From the cell containing the given text, extract its center point as [x, y] coordinate. 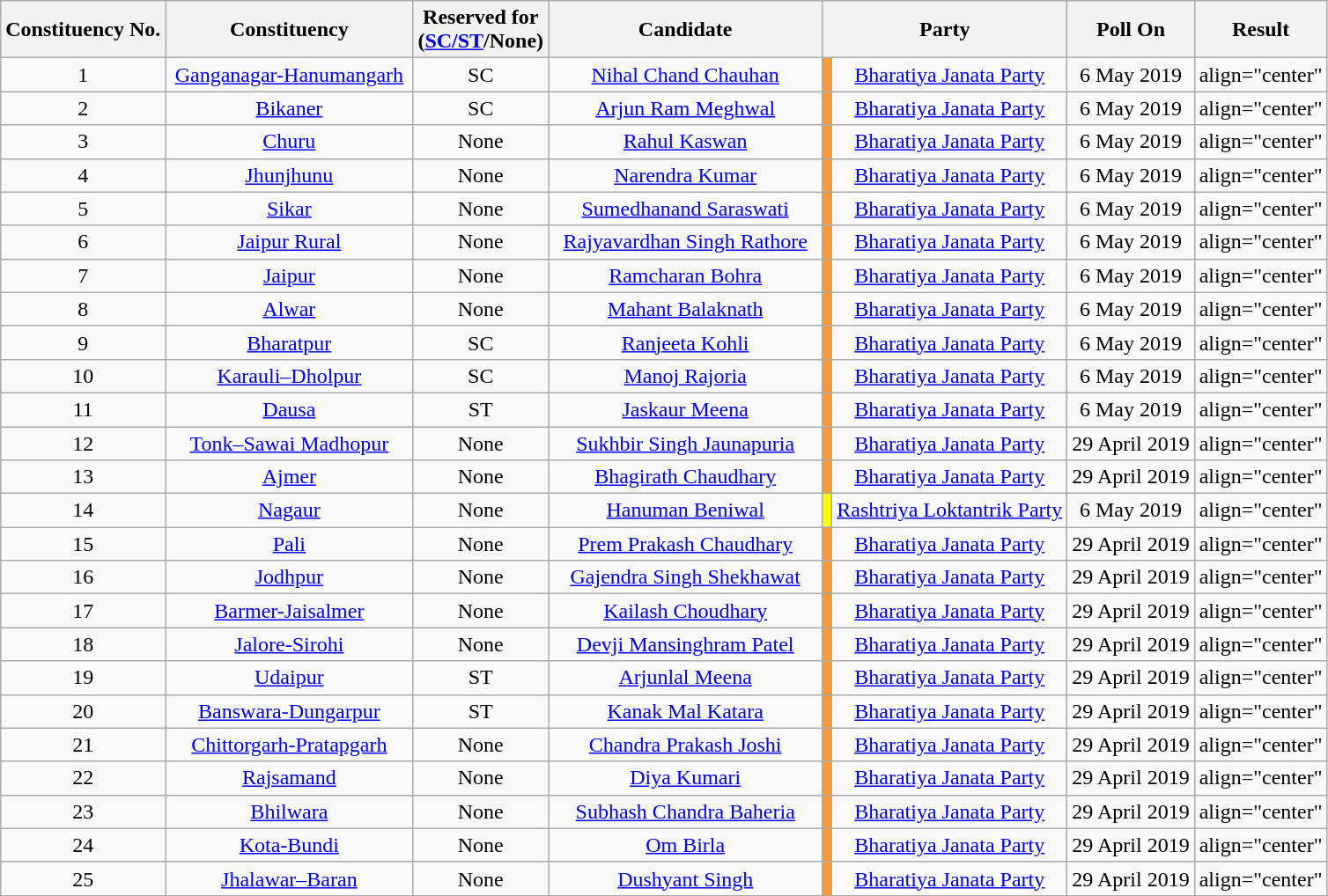
Chandra Prakash Joshi [685, 745]
20 [83, 711]
Arjun Ram Meghwal [685, 108]
Diya Kumari [685, 778]
Prem Prakash Chaudhary [685, 544]
Ramcharan Bohra [685, 275]
9 [83, 342]
15 [83, 544]
Ganganagar-Hanumangarh [289, 75]
19 [83, 678]
18 [83, 644]
Alwar [289, 309]
Om Birla [685, 845]
12 [83, 443]
Arjunlal Meena [685, 678]
Pali [289, 544]
Manoj Rajoria [685, 376]
Nihal Chand Chauhan [685, 75]
Bhilwara [289, 812]
Subhash Chandra Baheria [685, 812]
Jalore-Sirohi [289, 644]
Gajendra Singh Shekhawat [685, 577]
Ajmer [289, 477]
Tonk–Sawai Madhopur [289, 443]
22 [83, 778]
Rahul Kaswan [685, 142]
Churu [289, 142]
Sikar [289, 209]
6 [83, 242]
14 [83, 510]
Candidate [685, 30]
Hanuman Beniwal [685, 510]
10 [83, 376]
24 [83, 845]
Nagaur [289, 510]
Dausa [289, 409]
4 [83, 175]
7 [83, 275]
Jaskaur Meena [685, 409]
Reserved for(SC/ST/None) [481, 30]
11 [83, 409]
5 [83, 209]
23 [83, 812]
Jhunjhunu [289, 175]
Jaipur Rural [289, 242]
Constituency No. [83, 30]
Jodhpur [289, 577]
Devji Mansinghram Patel [685, 644]
3 [83, 142]
Party [945, 30]
Poll On [1131, 30]
Karauli–Dholpur [289, 376]
Mahant Balaknath [685, 309]
Chittorgarh-Pratapgarh [289, 745]
Bhagirath Chaudhary [685, 477]
Jhalawar–Baran [289, 878]
Barmer-Jaisalmer [289, 611]
Jaipur [289, 275]
Kailash Choudhary [685, 611]
16 [83, 577]
Rajyavardhan Singh Rathore [685, 242]
17 [83, 611]
13 [83, 477]
Sukhbir Singh Jaunapuria [685, 443]
Banswara-Dungarpur [289, 711]
Narendra Kumar [685, 175]
Kanak Mal Katara [685, 711]
Bharatpur [289, 342]
8 [83, 309]
Sumedhanand Saraswati [685, 209]
Result [1261, 30]
Dushyant Singh [685, 878]
Constituency [289, 30]
1 [83, 75]
21 [83, 745]
Udaipur [289, 678]
Rajsamand [289, 778]
Bikaner [289, 108]
25 [83, 878]
Kota-Bundi [289, 845]
Rashtriya Loktantrik Party [949, 510]
2 [83, 108]
Ranjeeta Kohli [685, 342]
